Capture the cell that displays the provided text and extract its [x, y] central coordinate. 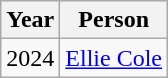
2024 [30, 58]
Year [30, 20]
Person [114, 20]
Ellie Cole [114, 58]
